Identify which cell holds the provided text, then report its (x, y) central coordinate. 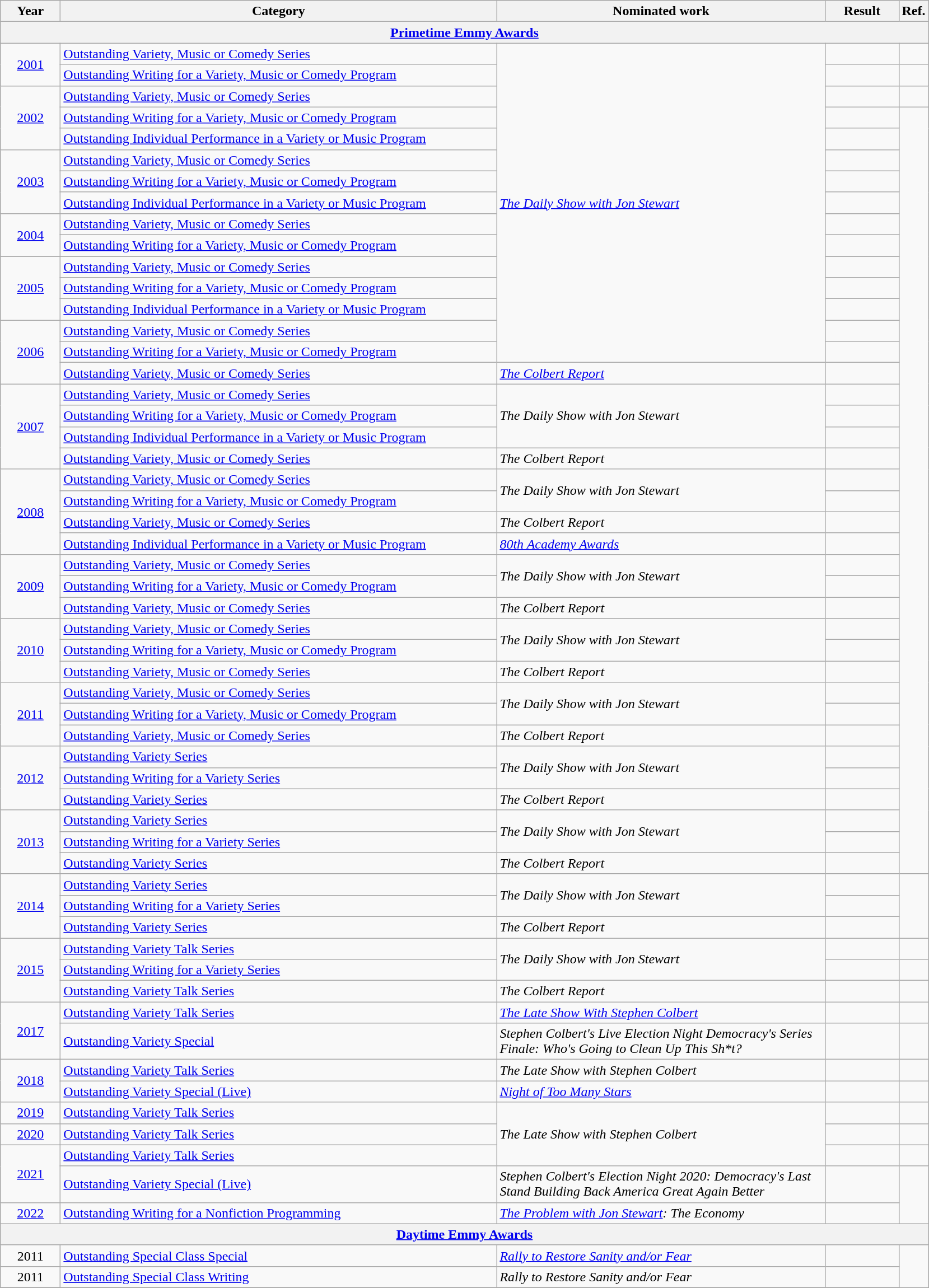
2020 (30, 1134)
2022 (30, 1213)
Outstanding Special Class Special (279, 1256)
Outstanding Writing for a Nonfiction Programming (279, 1213)
Outstanding Special Class Writing (279, 1277)
2004 (30, 235)
2010 (30, 650)
2001 (30, 64)
2014 (30, 906)
Daytime Emmy Awards (465, 1234)
2003 (30, 181)
Stephen Colbert's Live Election Night Democracy's Series Finale: Who's Going to Clean Up This Sh*t? (661, 1041)
2007 (30, 427)
2005 (30, 288)
2012 (30, 778)
2009 (30, 586)
Primetime Emmy Awards (465, 32)
Category (279, 11)
2008 (30, 512)
Ref. (914, 11)
2002 (30, 118)
Stephen Colbert's Election Night 2020: Democracy's Last Stand Building Back America Great Again Better (661, 1184)
Year (30, 11)
2006 (30, 352)
The Problem with Jon Stewart: The Economy (661, 1213)
2021 (30, 1173)
2019 (30, 1113)
Night of Too Many Stars (661, 1092)
Outstanding Variety Special (279, 1041)
80th Academy Awards (661, 544)
2018 (30, 1081)
The Late Show With Stephen Colbert (661, 1013)
2015 (30, 970)
Nominated work (661, 11)
Result (862, 11)
2013 (30, 842)
2017 (30, 1031)
